Extract the (x, y) coordinate from the center of the cell holding the provided text.  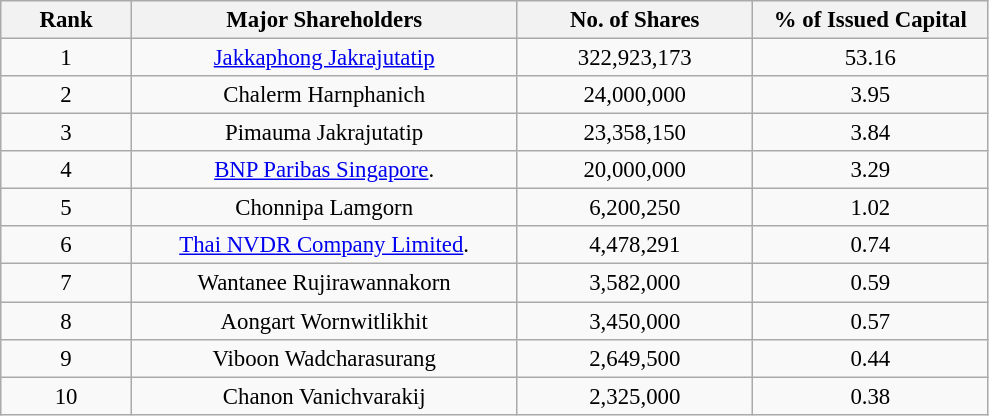
Wantanee Rujirawannakorn (324, 283)
Chalerm Harnphanich (324, 95)
4,478,291 (635, 245)
Rank (66, 20)
9 (66, 358)
20,000,000 (635, 170)
2 (66, 95)
3.84 (871, 133)
6 (66, 245)
Pimauma Jakrajutatip (324, 133)
23,358,150 (635, 133)
3.29 (871, 170)
5 (66, 208)
0.57 (871, 321)
No. of Shares (635, 20)
0.44 (871, 358)
Thai NVDR Company Limited. (324, 245)
0.38 (871, 396)
1.02 (871, 208)
8 (66, 321)
Viboon Wadcharasurang (324, 358)
3.95 (871, 95)
Aongart Wornwitlikhit (324, 321)
Chonnipa Lamgorn (324, 208)
1 (66, 58)
2,649,500 (635, 358)
Jakkaphong Jakrajutatip (324, 58)
6,200,250 (635, 208)
3 (66, 133)
Major Shareholders (324, 20)
0.74 (871, 245)
2,325,000 (635, 396)
322,923,173 (635, 58)
24,000,000 (635, 95)
0.59 (871, 283)
4 (66, 170)
7 (66, 283)
3,582,000 (635, 283)
% of Issued Capital (871, 20)
BNP Paribas Singapore. (324, 170)
3,450,000 (635, 321)
10 (66, 396)
Chanon Vanichvarakij (324, 396)
53.16 (871, 58)
